Detect which cell encompasses the target text, then output its (x, y) center coordinate. 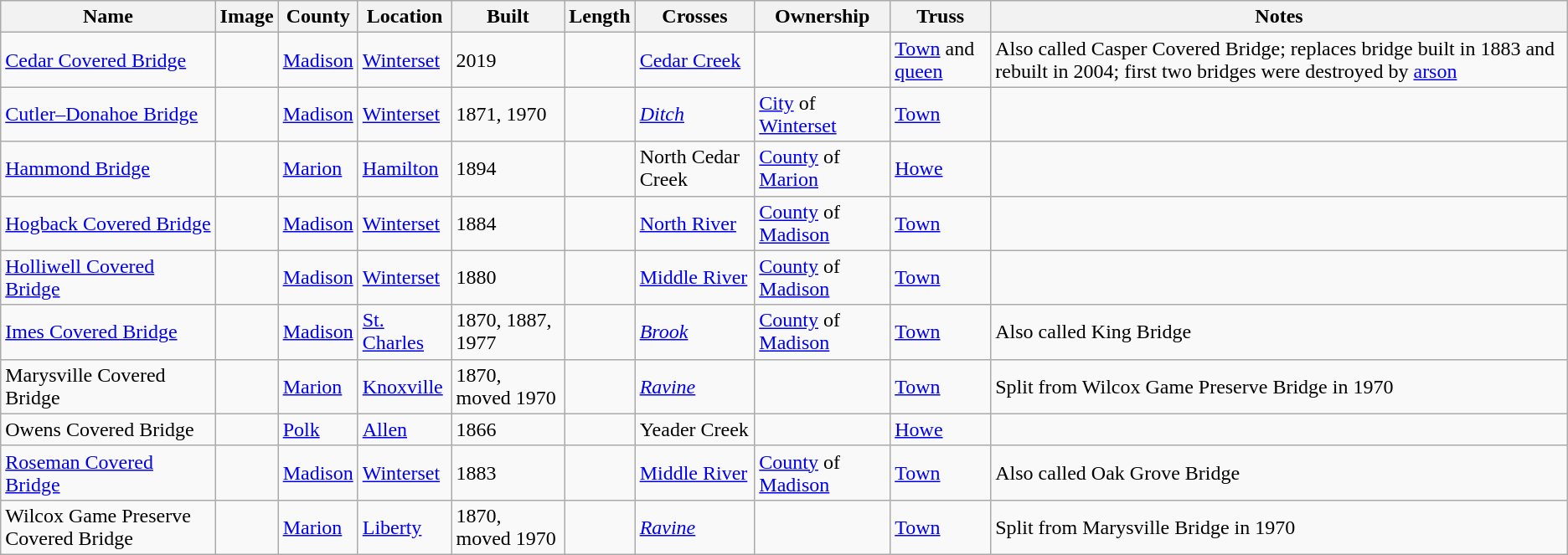
Hogback Covered Bridge (108, 223)
Roseman Covered Bridge (108, 472)
2019 (508, 60)
Also called Oak Grove Bridge (1280, 472)
Hamilton (405, 169)
Image (246, 17)
Brook (695, 331)
Liberty (405, 527)
Wilcox Game Preserve Covered Bridge (108, 527)
Yeader Creek (695, 429)
1894 (508, 169)
Cedar Covered Bridge (108, 60)
Notes (1280, 17)
North River (695, 223)
Ownership (823, 17)
1880 (508, 278)
Truss (941, 17)
Hammond Bridge (108, 169)
Ditch (695, 114)
Cedar Creek (695, 60)
Built (508, 17)
1866 (508, 429)
Polk (318, 429)
Split from Wilcox Game Preserve Bridge in 1970 (1280, 387)
Imes Covered Bridge (108, 331)
Allen (405, 429)
Length (600, 17)
Also called King Bridge (1280, 331)
St. Charles (405, 331)
City of Winterset (823, 114)
Also called Casper Covered Bridge; replaces bridge built in 1883 and rebuilt in 2004; first two bridges were destroyed by arson (1280, 60)
Name (108, 17)
Cutler–Donahoe Bridge (108, 114)
1871, 1970 (508, 114)
Location (405, 17)
1883 (508, 472)
Owens Covered Bridge (108, 429)
Town and queen (941, 60)
County (318, 17)
1870, 1887, 1977 (508, 331)
1884 (508, 223)
Crosses (695, 17)
North Cedar Creek (695, 169)
Holliwell Covered Bridge (108, 278)
County of Marion (823, 169)
Marysville Covered Bridge (108, 387)
Knoxville (405, 387)
Split from Marysville Bridge in 1970 (1280, 527)
